Determine the [X, Y] coordinate at the center of the cell enclosing the given text.  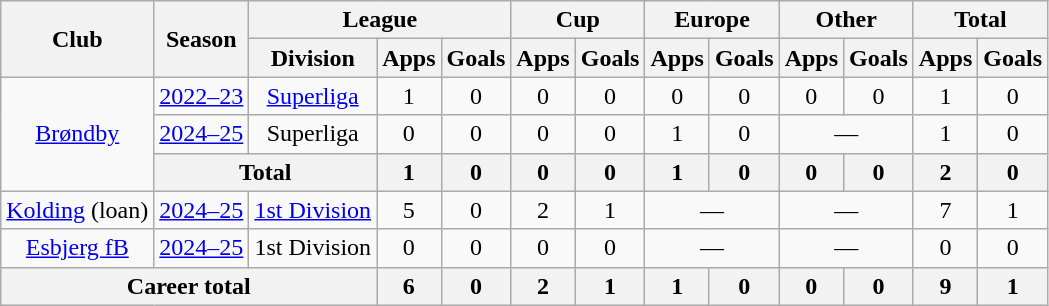
7 [945, 210]
League [380, 20]
Club [78, 39]
Division [313, 58]
9 [945, 286]
Esbjerg fB [78, 248]
Season [202, 39]
Cup [578, 20]
Career total [189, 286]
Europe [712, 20]
2022–23 [202, 96]
6 [409, 286]
Kolding (loan) [78, 210]
Brøndby [78, 134]
Other [846, 20]
5 [409, 210]
